Pinpoint the cell where the given text exists, returning its (X, Y) midpoint coordinate. 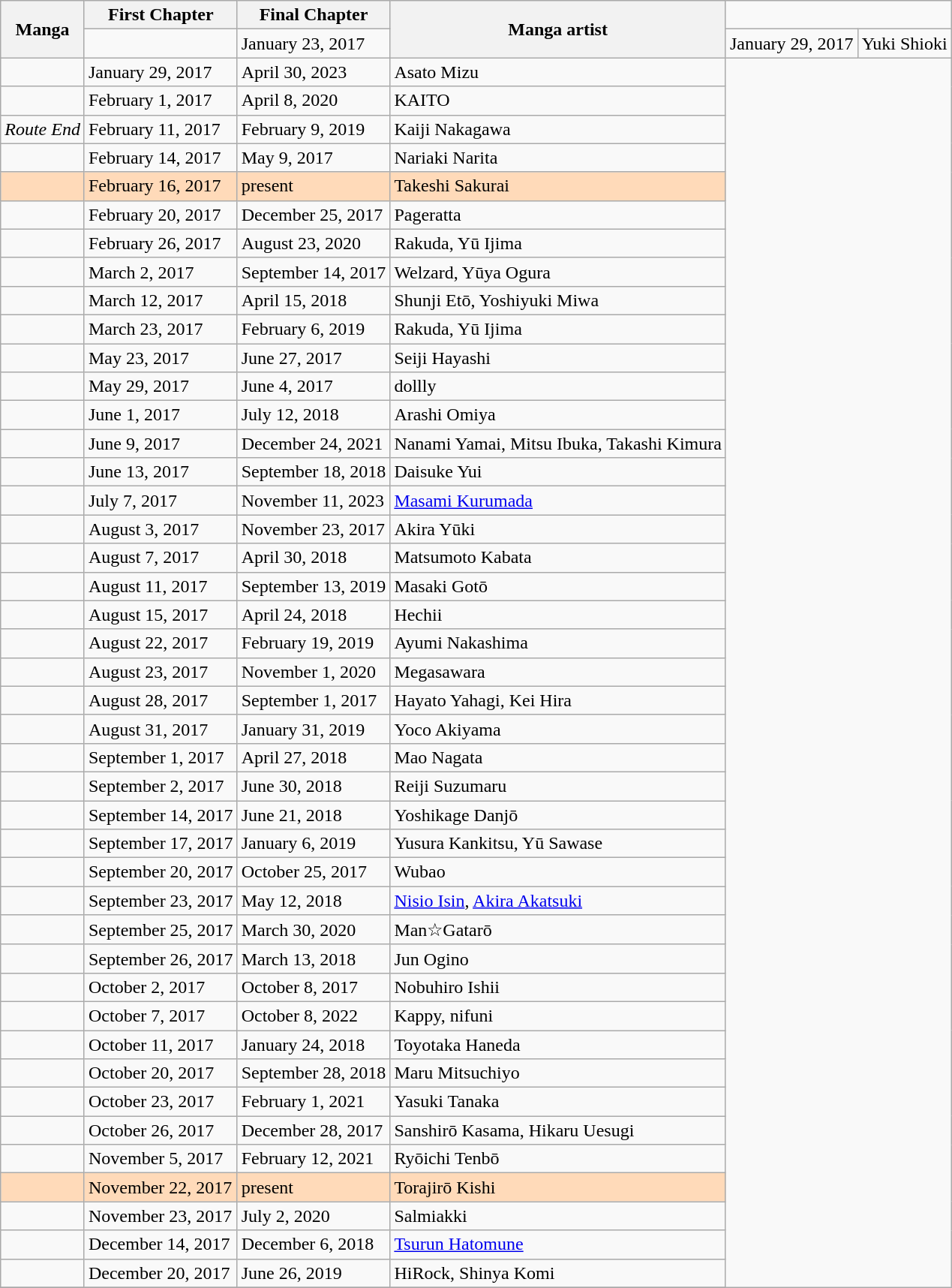
June 30, 2018 (314, 786)
Megasawara (558, 672)
Matsumoto Kabata (558, 558)
February 14, 2017 (161, 158)
Pageratta (558, 215)
Daisuke Yui (558, 472)
Jun Ogino (558, 958)
August 23, 2017 (161, 672)
August 3, 2017 (161, 529)
Torajirō Kishi (558, 1187)
Wubao (558, 872)
February 26, 2017 (161, 243)
July 7, 2017 (161, 501)
August 15, 2017 (161, 615)
June 13, 2017 (161, 472)
August 28, 2017 (161, 700)
September 13, 2019 (314, 586)
December 6, 2018 (314, 1244)
May 12, 2018 (314, 901)
November 22, 2017 (161, 1187)
February 16, 2017 (161, 186)
March 2, 2017 (161, 272)
Kappy, nifuni (558, 1016)
Masami Kurumada (558, 501)
May 23, 2017 (161, 358)
June 21, 2018 (314, 814)
September 23, 2017 (161, 901)
Manga (43, 29)
Hechii (558, 615)
March 23, 2017 (161, 329)
February 12, 2021 (314, 1159)
October 7, 2017 (161, 1016)
October 23, 2017 (161, 1102)
October 8, 2017 (314, 987)
Yasuki Tanaka (558, 1102)
June 9, 2017 (161, 444)
August 23, 2020 (314, 243)
February 9, 2019 (314, 129)
September 26, 2017 (161, 958)
December 25, 2017 (314, 215)
September 20, 2017 (161, 872)
Nisio Isin, Akira Akatsuki (558, 901)
October 11, 2017 (161, 1044)
January 24, 2018 (314, 1044)
January 23, 2017 (314, 44)
April 8, 2020 (314, 101)
February 20, 2017 (161, 215)
Salmiakki (558, 1216)
April 30, 2018 (314, 558)
Tsurun Hatomune (558, 1244)
Route End (43, 129)
October 25, 2017 (314, 872)
dollly (558, 387)
July 12, 2018 (314, 415)
Welzard, Yūya Ogura (558, 272)
Shunji Etō, Yoshiyuki Miwa (558, 300)
December 24, 2021 (314, 444)
June 4, 2017 (314, 387)
Nanami Yamai, Mitsu Ibuka, Takashi Kimura (558, 444)
Seiji Hayashi (558, 358)
Kaiji Nakagawa (558, 129)
Man☆Gatarō (558, 930)
August 7, 2017 (161, 558)
December 14, 2017 (161, 1244)
March 12, 2017 (161, 300)
October 20, 2017 (161, 1073)
September 17, 2017 (161, 844)
June 27, 2017 (314, 358)
September 18, 2018 (314, 472)
July 2, 2020 (314, 1216)
Sanshirō Kasama, Hikaru Uesugi (558, 1130)
June 1, 2017 (161, 415)
First Chapter (161, 15)
Toyotaka Haneda (558, 1044)
December 28, 2017 (314, 1130)
December 20, 2017 (161, 1273)
Final Chapter (314, 15)
Asato Mizu (558, 72)
Yoco Akiyama (558, 729)
November 1, 2020 (314, 672)
Ryōichi Tenbō (558, 1159)
Reiji Suzumaru (558, 786)
May 9, 2017 (314, 158)
January 6, 2019 (314, 844)
Nobuhiro Ishii (558, 987)
February 6, 2019 (314, 329)
April 15, 2018 (314, 300)
June 26, 2019 (314, 1273)
Nariaki Narita (558, 158)
Yoshikage Danjō (558, 814)
August 31, 2017 (161, 729)
March 30, 2020 (314, 930)
Arashi Omiya (558, 415)
February 1, 2017 (161, 101)
Yusura Kankitsu, Yū Sawase (558, 844)
March 13, 2018 (314, 958)
April 30, 2023 (314, 72)
Masaki Gotō (558, 586)
September 28, 2018 (314, 1073)
October 8, 2022 (314, 1016)
Yuki Shioki (905, 44)
September 25, 2017 (161, 930)
Mao Nagata (558, 757)
Akira Yūki (558, 529)
February 19, 2019 (314, 643)
May 29, 2017 (161, 387)
February 11, 2017 (161, 129)
August 11, 2017 (161, 586)
October 2, 2017 (161, 987)
November 11, 2023 (314, 501)
Maru Mitsuchiyo (558, 1073)
August 22, 2017 (161, 643)
KAITO (558, 101)
January 31, 2019 (314, 729)
November 5, 2017 (161, 1159)
October 26, 2017 (161, 1130)
Takeshi Sakurai (558, 186)
Hayato Yahagi, Kei Hira (558, 700)
HiRock, Shinya Komi (558, 1273)
April 27, 2018 (314, 757)
Manga artist (558, 29)
Ayumi Nakashima (558, 643)
April 24, 2018 (314, 615)
September 2, 2017 (161, 786)
February 1, 2021 (314, 1102)
